Provide the (x, y) coordinate of the cell's center where the given text is located.  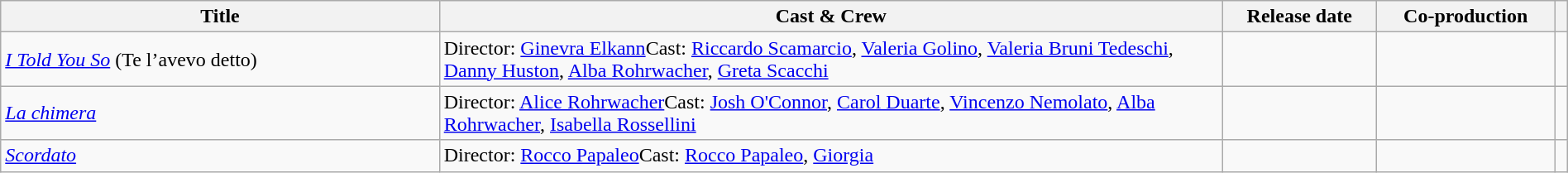
Director: Ginevra ElkannCast: Riccardo Scamarcio, Valeria Golino, Valeria Bruni Tedeschi, Danny Huston, Alba Rohrwacher, Greta Scacchi (830, 60)
La chimera (220, 113)
Co-production (1465, 17)
Cast & Crew (830, 17)
Director: Rocco PapaleoCast: Rocco Papaleo, Giorgia (830, 156)
Release date (1299, 17)
Title (220, 17)
Director: Alice RohrwacherCast: Josh O'Connor, Carol Duarte, Vincenzo Nemolato, Alba Rohrwacher, Isabella Rossellini (830, 113)
I Told You So (Te l’avevo detto) (220, 60)
Scordato (220, 156)
